From the cell containing the given text, extract its center point as [X, Y] coordinate. 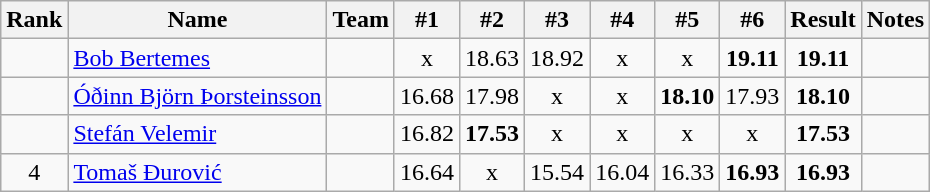
#3 [558, 20]
Team [361, 20]
Notes [895, 20]
Stefán Velemir [198, 134]
Tomaš Ðurović [198, 172]
#6 [752, 20]
16.64 [426, 172]
15.54 [558, 172]
Óðinn Björn Þorsteinsson [198, 96]
#1 [426, 20]
18.92 [558, 58]
Name [198, 20]
#5 [688, 20]
4 [34, 172]
#2 [492, 20]
17.93 [752, 96]
16.82 [426, 134]
Rank [34, 20]
Bob Bertemes [198, 58]
16.04 [622, 172]
16.68 [426, 96]
18.63 [492, 58]
16.33 [688, 172]
#4 [622, 20]
17.98 [492, 96]
Result [823, 20]
